Provide the [X, Y] coordinate of the cell's center where the given text is located.  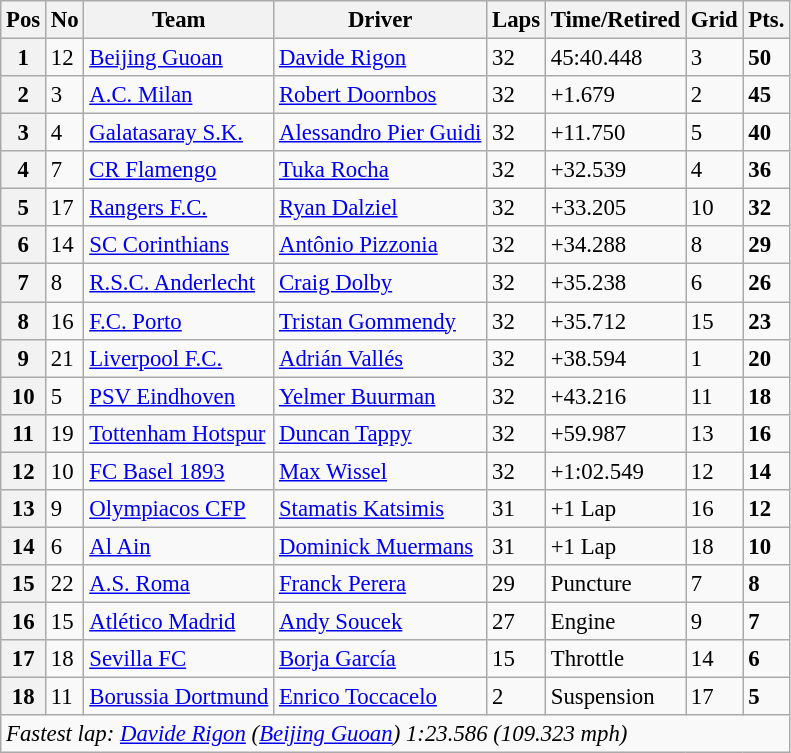
26 [766, 283]
F.C. Porto [179, 321]
22 [65, 584]
Rangers F.C. [179, 208]
Davide Rigon [380, 58]
Suspension [615, 697]
21 [65, 358]
Max Wissel [380, 471]
+35.712 [615, 321]
+1.679 [615, 95]
Pos [24, 20]
Al Ain [179, 546]
+33.205 [615, 208]
FC Basel 1893 [179, 471]
Throttle [615, 659]
36 [766, 170]
Engine [615, 621]
Enrico Toccacelo [380, 697]
Grid [714, 20]
Tottenham Hotspur [179, 433]
Olympiacos CFP [179, 509]
R.S.C. Anderlecht [179, 283]
Beijing Guoan [179, 58]
CR Flamengo [179, 170]
Time/Retired [615, 20]
27 [516, 621]
45 [766, 95]
+35.238 [615, 283]
Yelmer Buurman [380, 396]
Dominick Muermans [380, 546]
Puncture [615, 584]
A.C. Milan [179, 95]
20 [766, 358]
Galatasaray S.K. [179, 133]
Borussia Dortmund [179, 697]
40 [766, 133]
+1:02.549 [615, 471]
Team [179, 20]
+34.288 [615, 245]
Pts. [766, 20]
A.S. Roma [179, 584]
Atlético Madrid [179, 621]
SC Corinthians [179, 245]
Andy Soucek [380, 621]
Ryan Dalziel [380, 208]
Adrián Vallés [380, 358]
Tristan Gommendy [380, 321]
Liverpool F.C. [179, 358]
Craig Dolby [380, 283]
Alessandro Pier Guidi [380, 133]
Stamatis Katsimis [380, 509]
Fastest lap: Davide Rigon (Beijing Guoan) 1:23.586 (109.323 mph) [396, 734]
Borja García [380, 659]
19 [65, 433]
+59.987 [615, 433]
50 [766, 58]
45:40.448 [615, 58]
Duncan Tappy [380, 433]
+43.216 [615, 396]
Laps [516, 20]
PSV Eindhoven [179, 396]
Sevilla FC [179, 659]
Tuka Rocha [380, 170]
23 [766, 321]
+38.594 [615, 358]
Driver [380, 20]
Antônio Pizzonia [380, 245]
+32.539 [615, 170]
No [65, 20]
Franck Perera [380, 584]
Robert Doornbos [380, 95]
+11.750 [615, 133]
